Provide the (x, y) coordinate of the cell's center where the given text is located.  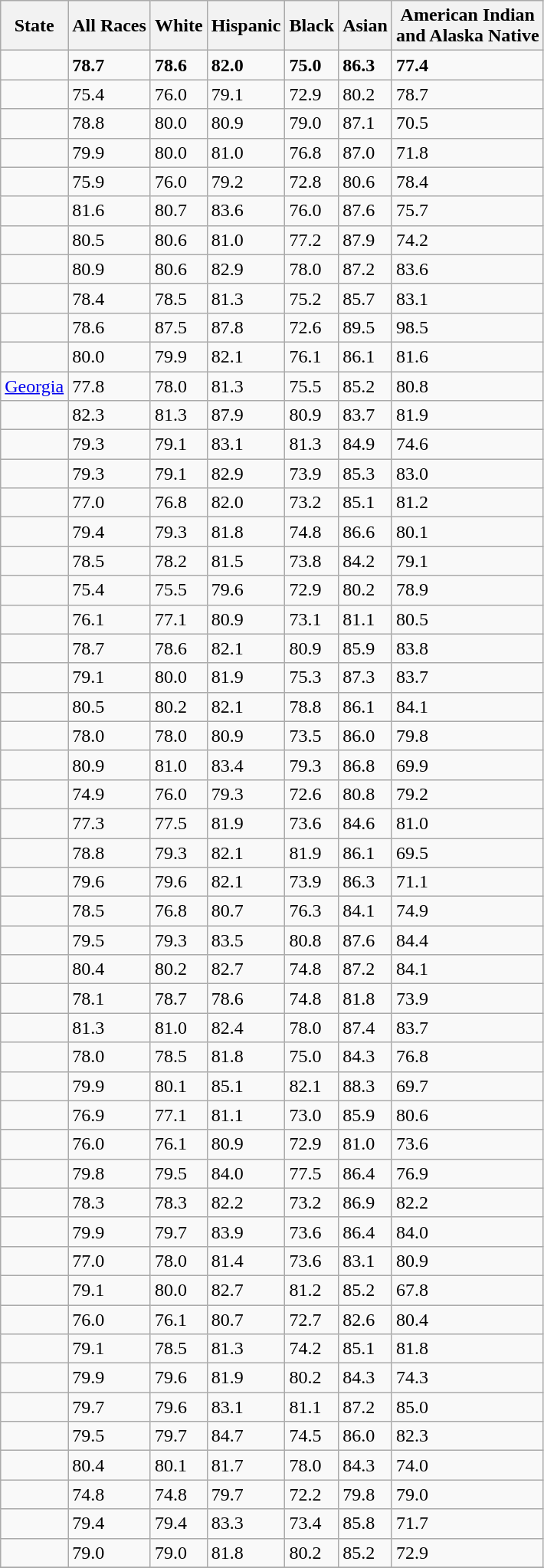
67.8 (467, 1290)
85.8 (365, 1524)
84.7 (246, 1436)
69.7 (467, 1086)
84.4 (467, 940)
State (34, 26)
74.6 (467, 444)
73.4 (312, 1524)
69.9 (467, 765)
Georgia (34, 385)
73.8 (312, 561)
American Indianand Alaska Native (467, 26)
74.3 (467, 1378)
77.4 (467, 65)
73.0 (312, 1115)
82.4 (246, 1028)
78.2 (179, 561)
83.9 (246, 1232)
98.5 (467, 327)
85.0 (467, 1407)
Hispanic (246, 26)
Asian (365, 26)
84.9 (365, 444)
75.7 (467, 211)
87.5 (179, 327)
81.4 (246, 1261)
71.8 (467, 153)
70.5 (467, 123)
73.1 (312, 619)
Black (312, 26)
84.2 (365, 561)
84.6 (365, 823)
86.6 (365, 532)
71.7 (467, 1524)
75.2 (312, 298)
77.8 (110, 385)
83.3 (246, 1524)
87.0 (365, 153)
82.6 (365, 1319)
87.4 (365, 1028)
75.3 (312, 677)
81.5 (246, 561)
85.3 (365, 474)
74.0 (467, 1465)
81.7 (246, 1465)
77.2 (312, 240)
73.5 (312, 736)
83.0 (467, 474)
78.9 (467, 590)
89.5 (365, 327)
White (179, 26)
87.1 (365, 123)
75.9 (110, 182)
72.7 (312, 1319)
77.3 (110, 823)
87.3 (365, 677)
76.3 (312, 911)
72.2 (312, 1494)
71.1 (467, 882)
87.8 (246, 327)
83.4 (246, 765)
All Races (110, 26)
88.3 (365, 1086)
72.8 (312, 182)
86.9 (365, 1202)
69.5 (467, 853)
74.5 (312, 1436)
86.8 (365, 765)
85.7 (365, 298)
83.5 (246, 940)
83.8 (467, 648)
78.1 (110, 999)
